Detect which cell encompasses the target text, then output its (x, y) center coordinate. 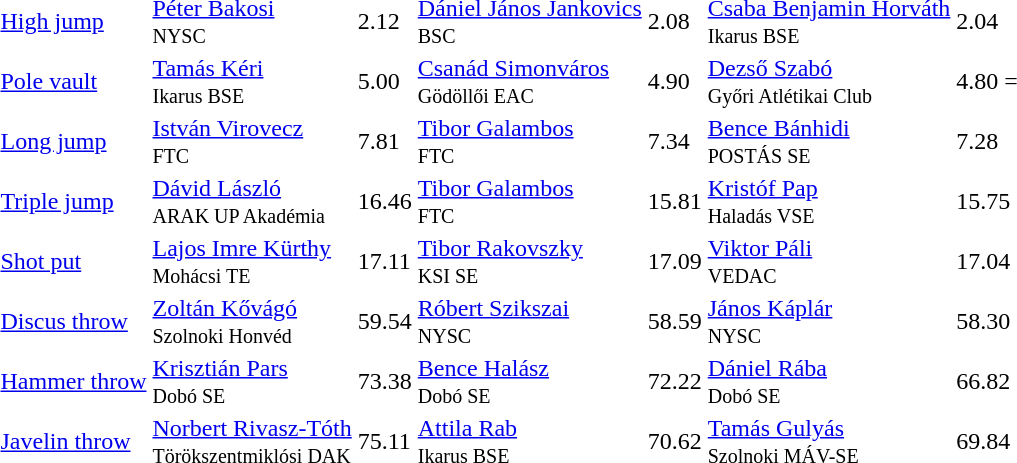
Lajos Imre KürthyMohácsi TE (252, 262)
Kristóf PapHaladás VSE (829, 202)
Bence HalászDobó SE (530, 382)
Dániel RábaDobó SE (829, 382)
Tibor RakovszkyKSI SE (530, 262)
Csanád SimonvárosGödöllői EAC (530, 82)
15.81 (674, 202)
Tamás KériIkarus BSE (252, 82)
5.00 (384, 82)
59.54 (384, 322)
7.81 (384, 142)
Dávid LászlóARAK UP Akadémia (252, 202)
Viktor PáliVEDAC (829, 262)
58.59 (674, 322)
73.38 (384, 382)
72.22 (674, 382)
Bence BánhidiPOSTÁS SE (829, 142)
4.90 (674, 82)
Róbert SzikszaiNYSC (530, 322)
Krisztián ParsDobó SE (252, 382)
17.11 (384, 262)
Dezső SzabóGyőri Atlétikai Club (829, 82)
János KáplárNYSC (829, 322)
István ViroveczFTC (252, 142)
16.46 (384, 202)
17.09 (674, 262)
7.34 (674, 142)
Zoltán KővágóSzolnoki Honvéd (252, 322)
